Find where the given text appears and provide that cell's center as (x, y) coordinate. 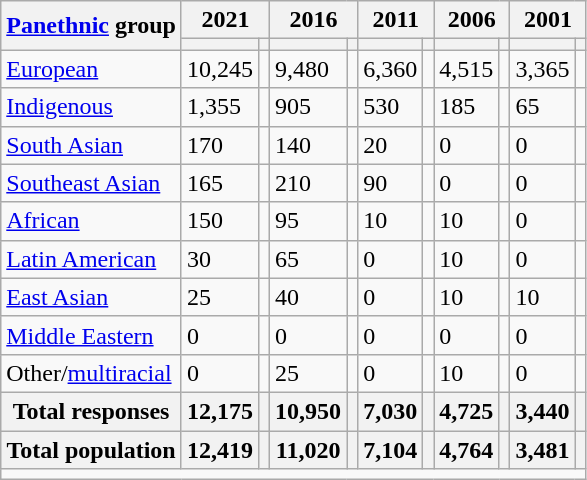
6,360 (390, 69)
4,515 (466, 69)
30 (220, 259)
4,764 (466, 449)
7,104 (390, 449)
Panethnic group (92, 26)
210 (308, 183)
11,020 (308, 449)
170 (220, 145)
20 (390, 145)
2016 (314, 20)
12,419 (220, 449)
Southeast Asian (92, 183)
Other/multiracial (92, 373)
905 (308, 107)
40 (308, 297)
10,950 (308, 411)
3,365 (542, 69)
South Asian (92, 145)
150 (220, 221)
Indigenous (92, 107)
African (92, 221)
Middle Eastern (92, 335)
Total population (92, 449)
9,480 (308, 69)
2021 (225, 20)
530 (390, 107)
2001 (548, 20)
3,481 (542, 449)
1,355 (220, 107)
2011 (396, 20)
Latin American (92, 259)
10,245 (220, 69)
3,440 (542, 411)
East Asian (92, 297)
Total responses (92, 411)
4,725 (466, 411)
165 (220, 183)
European (92, 69)
7,030 (390, 411)
140 (308, 145)
95 (308, 221)
90 (390, 183)
2006 (472, 20)
12,175 (220, 411)
185 (466, 107)
